Find where the given text appears and provide that cell's center as (X, Y) coordinate. 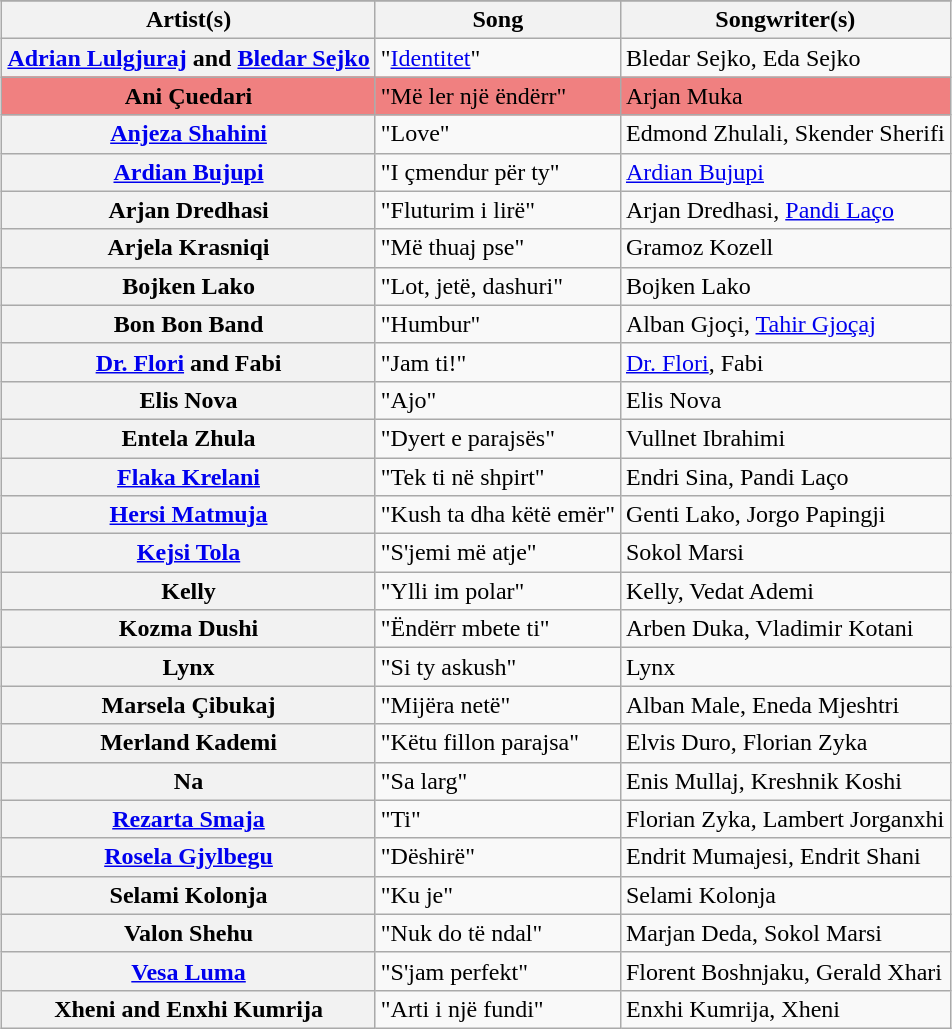
Kejsi Tola (188, 553)
Rosela Gjylbegu (188, 857)
"Më thuaj pse" (498, 248)
Sokol Marsi (785, 553)
Enxhi Kumrija, Xheni (785, 1009)
Na (188, 781)
Enis Mullaj, Kreshnik Koshi (785, 781)
Xheni and Enxhi Kumrija (188, 1009)
Hersi Matmuja (188, 515)
Ani Çuedari (188, 96)
Dr. Flori, Fabi (785, 362)
Elvis Duro, Florian Zyka (785, 743)
Adrian Lulgjuraj and Bledar Sejko (188, 58)
"Lot, jetë, dashuri" (498, 286)
Kelly, Vedat Ademi (785, 591)
Bon Bon Band (188, 324)
Kozma Dushi (188, 629)
"S'jam perfekt" (498, 971)
"I çmendur për ty" (498, 172)
"Ti" (498, 819)
"Ajo" (498, 400)
"Ku je" (498, 895)
"Mijëra netë" (498, 705)
Arjan Dredhasi (188, 210)
Arjan Dredhasi, Pandi Laço (785, 210)
"Dyert e parajsës" (498, 438)
Endri Sina, Pandi Laço (785, 477)
Merland Kademi (188, 743)
Arjela Krasniqi (188, 248)
Florent Boshnjaku, Gerald Xhari (785, 971)
"Jam ti!" (498, 362)
"S'jemi më atje" (498, 553)
"Këtu fillon parajsa" (498, 743)
Vesa Luma (188, 971)
"Fluturim i lirë" (498, 210)
"Humbur" (498, 324)
Flaka Krelani (188, 477)
Valon Shehu (188, 933)
"Arti i një fundi" (498, 1009)
Vullnet Ibrahimi (785, 438)
Dr. Flori and Fabi (188, 362)
Alban Gjoçi, Tahir Gjoçaj (785, 324)
Edmond Zhulali, Skender Sherifi (785, 134)
Endrit Mumajesi, Endrit Shani (785, 857)
Rezarta Smaja (188, 819)
Bledar Sejko, Eda Sejko (785, 58)
Songwriter(s) (785, 20)
"Tek ti në shpirt" (498, 477)
Arben Duka, Vladimir Kotani (785, 629)
"Si ty askush" (498, 667)
"Love" (498, 134)
Anjeza Shahini (188, 134)
"Më ler një ëndërr" (498, 96)
Alban Male, Eneda Mjeshtri (785, 705)
"Ylli im polar" (498, 591)
Marsela Çibukaj (188, 705)
"Dëshirë" (498, 857)
Artist(s) (188, 20)
"Sa larg" (498, 781)
"Ëndërr mbete ti" (498, 629)
"Nuk do të ndal" (498, 933)
Florian Zyka, Lambert Jorganxhi (785, 819)
Genti Lako, Jorgo Papingji (785, 515)
Entela Zhula (188, 438)
Arjan Muka (785, 96)
"Identitet" (498, 58)
Song (498, 20)
Gramoz Kozell (785, 248)
Marjan Deda, Sokol Marsi (785, 933)
Kelly (188, 591)
"Kush ta dha këtë emër" (498, 515)
